Identify which cell holds the provided text, then report its [X, Y] central coordinate. 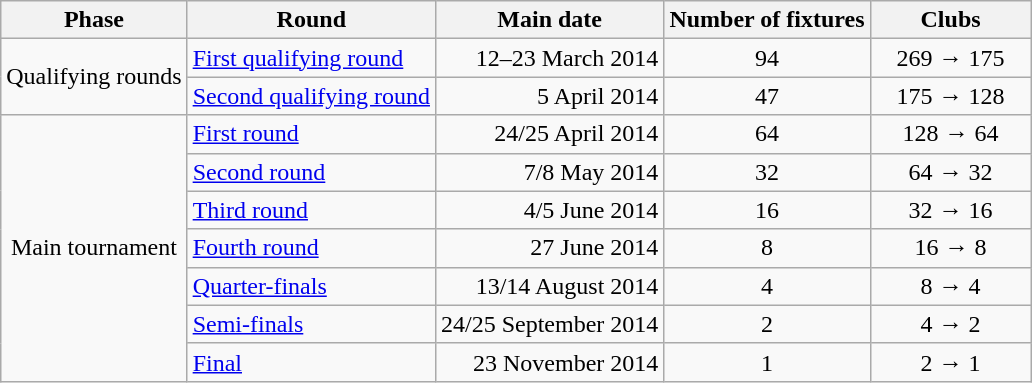
Clubs [950, 20]
24/25 April 2014 [549, 134]
Main date [549, 20]
4 → 2 [950, 324]
12–23 March 2014 [549, 58]
Semi-finals [311, 324]
Second round [311, 172]
Main tournament [94, 248]
16 [767, 210]
Quarter-finals [311, 286]
16 → 8 [950, 248]
First qualifying round [311, 58]
2 [767, 324]
Number of fixtures [767, 20]
4 [767, 286]
Phase [94, 20]
Round [311, 20]
64 [767, 134]
175 → 128 [950, 96]
5 April 2014 [549, 96]
Second qualifying round [311, 96]
4/5 June 2014 [549, 210]
2 → 1 [950, 362]
13/14 August 2014 [549, 286]
24/25 September 2014 [549, 324]
Final [311, 362]
64 → 32 [950, 172]
27 June 2014 [549, 248]
First round [311, 134]
47 [767, 96]
32 → 16 [950, 210]
32 [767, 172]
7/8 May 2014 [549, 172]
23 November 2014 [549, 362]
Fourth round [311, 248]
1 [767, 362]
269 → 175 [950, 58]
94 [767, 58]
8 [767, 248]
128 → 64 [950, 134]
8 → 4 [950, 286]
Third round [311, 210]
Qualifying rounds [94, 77]
